Identify which cell holds the provided text, then report its [x, y] central coordinate. 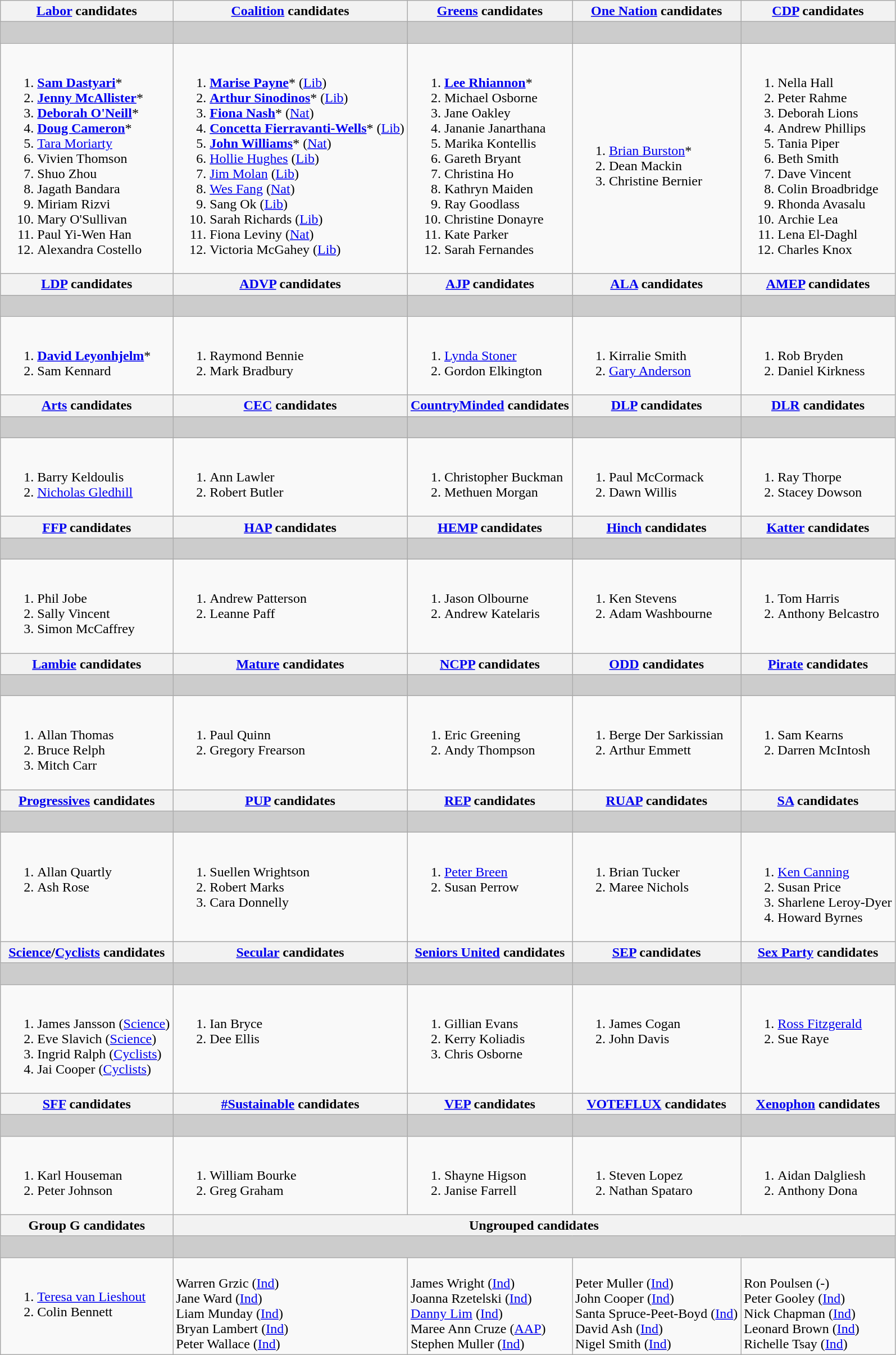
CountryMinded candidates [490, 406]
RUAP candidates [656, 801]
Sam KearnsDarren McIntosh [818, 743]
Steven LopezNathan Spataro [656, 1175]
SA candidates [818, 801]
Suellen WrightsonRobert MarksCara Donnelly [290, 887]
Rob BrydenDaniel Kirkness [818, 356]
VOTEFLUX candidates [656, 1104]
Pirate candidates [818, 663]
Paul McCormackDawn Willis [656, 477]
Ross FitzgeraldSue Raye [818, 1039]
Shayne HigsonJanise Farrell [490, 1175]
Raymond BennieMark Bradbury [290, 356]
LDP candidates [87, 284]
Christopher BuckmanMethuen Morgan [490, 477]
Aidan DalglieshAnthony Dona [818, 1175]
James CoganJohn Davis [656, 1039]
ALA candidates [656, 284]
PUP candidates [290, 801]
Ken CanningSusan PriceSharlene Leroy-DyerHoward Byrnes [818, 887]
Gillian EvansKerry KoliadisChris Osborne [490, 1039]
Allan QuartlyAsh Rose [87, 887]
VEP candidates [490, 1104]
Secular candidates [290, 952]
Katter candidates [818, 527]
Paul QuinnGregory Frearson [290, 743]
Ian BryceDee Ellis [290, 1039]
Brian Burston*Dean MackinChristine Bernier [656, 158]
Peter BreenSusan Perrow [490, 887]
NCPP candidates [490, 663]
FFP candidates [87, 527]
Arts candidates [87, 406]
David Leyonhjelm*Sam Kennard [87, 356]
William BourkeGreg Graham [290, 1175]
Jason OlbourneAndrew Katelaris [490, 606]
AJP candidates [490, 284]
ODD candidates [656, 663]
CEC candidates [290, 406]
Coalition candidates [290, 11]
Teresa van LieshoutColin Bennett [87, 1306]
Seniors United candidates [490, 952]
REP candidates [490, 801]
Ann LawlerRobert Butler [290, 477]
Brian TuckerMaree Nichols [656, 887]
CDP candidates [818, 11]
Berge Der SarkissianArthur Emmett [656, 743]
Hinch candidates [656, 527]
Eric GreeningAndy Thompson [490, 743]
Ray ThorpeStacey Dowson [818, 477]
Science/Cyclists candidates [87, 952]
James Wright (Ind) Joanna Rzetelski (Ind) Danny Lim (Ind) Maree Ann Cruze (AAP) Stephen Muller (Ind) [490, 1306]
SEP candidates [656, 952]
Phil JobeSally VincentSimon McCaffrey [87, 606]
DLP candidates [656, 406]
Ungrouped candidates [534, 1225]
Ron Poulsen (-) Peter Gooley (Ind) Nick Chapman (Ind) Leonard Brown (Ind) Richelle Tsay (Ind) [818, 1306]
Xenophon candidates [818, 1104]
ADVP candidates [290, 284]
Ken StevensAdam Washbourne [656, 606]
DLR candidates [818, 406]
Allan ThomasBruce RelphMitch Carr [87, 743]
Peter Muller (Ind) John Cooper (Ind) Santa Spruce-Peet-Boyd (Ind) David Ash (Ind) Nigel Smith (Ind) [656, 1306]
Mature candidates [290, 663]
HAP candidates [290, 527]
Barry KeldoulisNicholas Gledhill [87, 477]
Andrew PattersonLeanne Paff [290, 606]
Progressives candidates [87, 801]
Sex Party candidates [818, 952]
Group G candidates [87, 1225]
Labor candidates [87, 11]
One Nation candidates [656, 11]
#Sustainable candidates [290, 1104]
James Jansson (Science)Eve Slavich (Science)Ingrid Ralph (Cyclists)Jai Cooper (Cyclists) [87, 1039]
SFF candidates [87, 1104]
Nella HallPeter RahmeDeborah LionsAndrew PhillipsTania PiperBeth SmithDave VincentColin BroadbridgeRhonda AvasaluArchie LeaLena El-DaghlCharles Knox [818, 158]
Kirralie SmithGary Anderson [656, 356]
Lambie candidates [87, 663]
Karl HousemanPeter Johnson [87, 1175]
HEMP candidates [490, 527]
AMEP candidates [818, 284]
Lynda StonerGordon Elkington [490, 356]
Greens candidates [490, 11]
Warren Grzic (Ind) Jane Ward (Ind) Liam Munday (Ind) Bryan Lambert (Ind) Peter Wallace (Ind) [290, 1306]
Tom HarrisAnthony Belcastro [818, 606]
